Search for the cell housing the specified text and yield its [x, y] center coordinate. 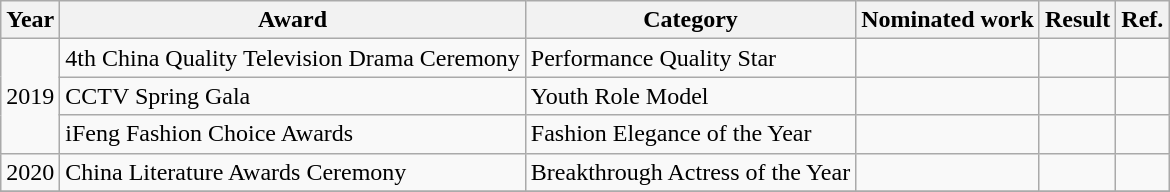
China Literature Awards Ceremony [293, 172]
iFeng Fashion Choice Awards [293, 134]
CCTV Spring Gala [293, 96]
Year [30, 20]
Nominated work [948, 20]
Ref. [1142, 20]
2020 [30, 172]
Result [1077, 20]
Performance Quality Star [690, 58]
2019 [30, 96]
Category [690, 20]
Fashion Elegance of the Year [690, 134]
Award [293, 20]
4th China Quality Television Drama Ceremony [293, 58]
Breakthrough Actress of the Year [690, 172]
Youth Role Model [690, 96]
